From the cell containing the given text, extract its center point as [X, Y] coordinate. 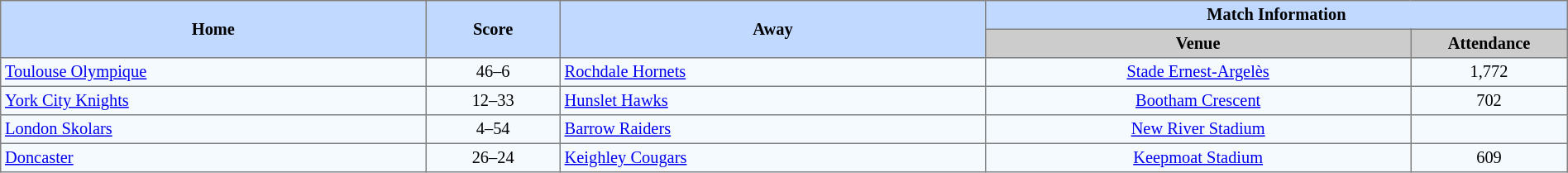
Keighley Cougars [772, 157]
609 [1489, 157]
London Skolars [213, 129]
4–54 [493, 129]
Venue [1198, 43]
702 [1489, 100]
Home [213, 30]
12–33 [493, 100]
Stade Ernest-Argelès [1198, 72]
Score [493, 30]
Attendance [1489, 43]
46–6 [493, 72]
Barrow Raiders [772, 129]
York City Knights [213, 100]
Toulouse Olympique [213, 72]
Bootham Crescent [1198, 100]
26–24 [493, 157]
Match Information [1277, 15]
Rochdale Hornets [772, 72]
Doncaster [213, 157]
1,772 [1489, 72]
Keepmoat Stadium [1198, 157]
Away [772, 30]
New River Stadium [1198, 129]
Hunslet Hawks [772, 100]
